Identify which cell holds the provided text, then report its [x, y] central coordinate. 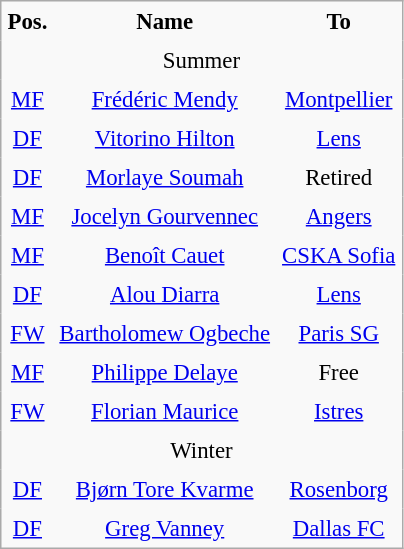
Bartholomew Ogbeche [164, 334]
Vitorino Hilton [164, 138]
Rosenborg [339, 490]
Morlaye Soumah [164, 178]
Benoît Cauet [164, 256]
Istres [339, 412]
Pos. [28, 21]
Florian Maurice [164, 412]
Retired [339, 178]
Alou Diarra [164, 294]
Jocelyn Gourvennec [164, 216]
Dallas FC [339, 529]
Free [339, 372]
CSKA Sofia [339, 256]
Winter [202, 450]
Frédéric Mendy [164, 100]
To [339, 21]
Name [164, 21]
Paris SG [339, 334]
Greg Vanney [164, 529]
Montpellier [339, 100]
Bjørn Tore Kvarme [164, 490]
Summer [202, 60]
Philippe Delaye [164, 372]
Angers [339, 216]
